Return the (X, Y) coordinate for the center point of the cell that contains the specified text.  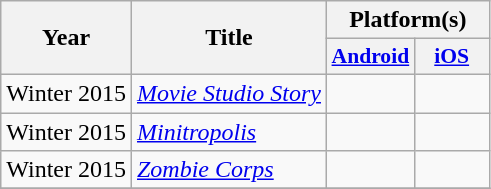
Year (66, 38)
iOS (452, 57)
Movie Studio Story (228, 93)
Title (228, 38)
Minitropolis (228, 131)
Zombie Corps (228, 170)
Android (371, 57)
Platform(s) (408, 20)
